Detect which cell encompasses the target text, then output its [X, Y] center coordinate. 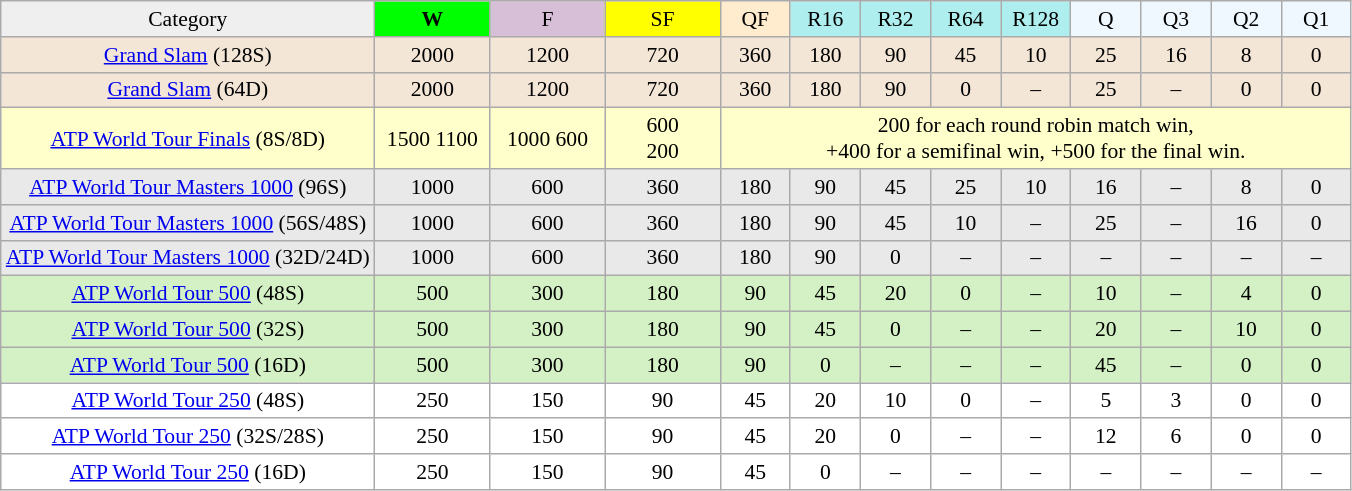
Q3 [1176, 19]
3 [1176, 401]
Category [188, 19]
Q1 [1316, 19]
ATP World Tour 250 (32S/28S) [188, 437]
R16 [825, 19]
ATP World Tour Finals (8S/8D) [188, 138]
QF [755, 19]
ATP World Tour 250 (16D) [188, 472]
6 [1176, 437]
200 for each round robin match win, +400 for a semifinal win, +500 for the final win. [1036, 138]
ATP World Tour 500 (48S) [188, 294]
ATP World Tour Masters 1000 (56S/48S) [188, 223]
ATP World Tour Masters 1000 (96S) [188, 187]
R64 [966, 19]
ATP World Tour 500 (32S) [188, 330]
SF [662, 19]
Grand Slam (128S) [188, 55]
R32 [895, 19]
Q2 [1246, 19]
4 [1246, 294]
W [432, 19]
1000 600 [548, 138]
12 [1106, 437]
Grand Slam (64D) [188, 90]
600 200 [662, 138]
ATP World Tour Masters 1000 (32D/24D) [188, 258]
Q [1106, 19]
1500 1100 [432, 138]
ATP World Tour 250 (48S) [188, 401]
5 [1106, 401]
ATP World Tour 500 (16D) [188, 365]
R128 [1036, 19]
F [548, 19]
